Find where the given text appears and provide that cell's center as [x, y] coordinate. 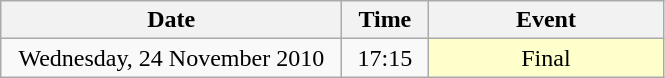
Wednesday, 24 November 2010 [172, 58]
17:15 [385, 58]
Event [546, 20]
Final [546, 58]
Date [172, 20]
Time [385, 20]
